Find where the given text appears and provide that cell's center as (X, Y) coordinate. 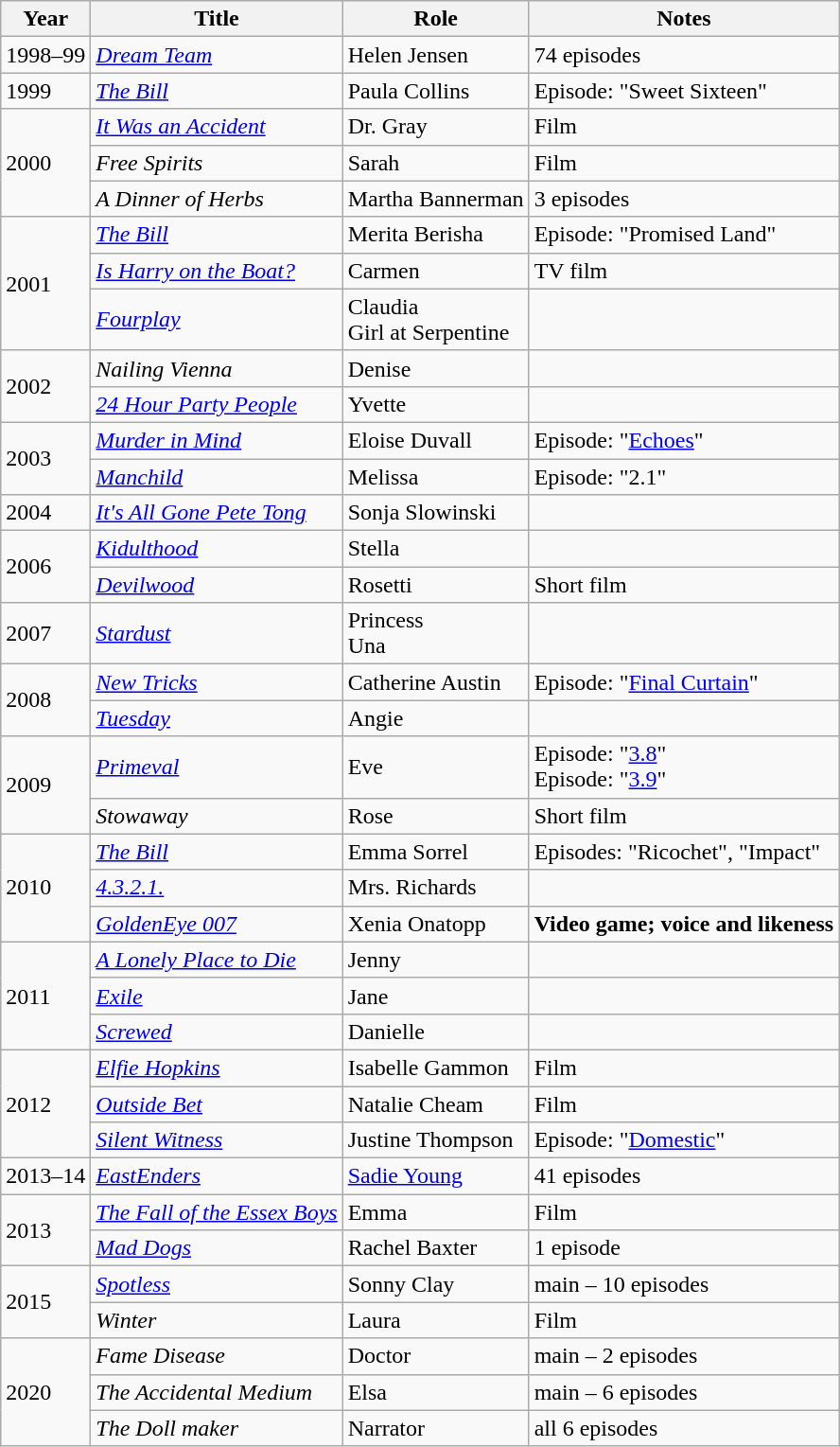
Episode: "Final Curtain" (683, 682)
Silent Witness (217, 1140)
Emma Sorrel (435, 852)
2007 (45, 634)
main – 6 episodes (683, 1392)
Title (217, 19)
Manchild (217, 476)
A Dinner of Herbs (217, 199)
Emma (435, 1212)
main – 10 episodes (683, 1284)
Spotless (217, 1284)
Episode: "Sweet Sixteen" (683, 91)
Isabelle Gammon (435, 1068)
Eve (435, 767)
Episode: "Promised Land" (683, 235)
Role (435, 19)
New Tricks (217, 682)
2001 (45, 284)
Year (45, 19)
Yvette (435, 404)
2013 (45, 1230)
Rosetti (435, 585)
Exile (217, 996)
2015 (45, 1302)
Dream Team (217, 55)
3 episodes (683, 199)
1999 (45, 91)
Danielle (435, 1032)
Is Harry on the Boat? (217, 271)
PrincessUna (435, 634)
Episode: "2.1" (683, 476)
4.3.2.1. (217, 888)
Angie (435, 718)
Catherine Austin (435, 682)
Dr. Gray (435, 127)
Winter (217, 1320)
Xenia Onatopp (435, 924)
24 Hour Party People (217, 404)
2004 (45, 513)
74 episodes (683, 55)
Rachel Baxter (435, 1248)
2010 (45, 888)
Sadie Young (435, 1176)
2003 (45, 458)
Justine Thompson (435, 1140)
Murder in Mind (217, 440)
Sarah (435, 163)
Episode: "3.8"Episode: "3.9" (683, 767)
Natalie Cheam (435, 1104)
Helen Jensen (435, 55)
Sonja Slowinski (435, 513)
2008 (45, 700)
The Accidental Medium (217, 1392)
Elfie Hopkins (217, 1068)
Notes (683, 19)
Outside Bet (217, 1104)
2002 (45, 386)
The Doll maker (217, 1428)
Merita Berisha (435, 235)
1 episode (683, 1248)
2013–14 (45, 1176)
Kidulthood (217, 549)
Devilwood (217, 585)
Paula Collins (435, 91)
Mad Dogs (217, 1248)
Tuesday (217, 718)
Carmen (435, 271)
Fame Disease (217, 1356)
2006 (45, 567)
41 episodes (683, 1176)
ClaudiaGirl at Serpentine (435, 320)
Elsa (435, 1392)
GoldenEye 007 (217, 924)
Fourplay (217, 320)
2020 (45, 1392)
Stowaway (217, 816)
Mrs. Richards (435, 888)
Jane (435, 996)
2000 (45, 163)
Eloise Duvall (435, 440)
2012 (45, 1103)
EastEnders (217, 1176)
Episodes: "Ricochet", "Impact" (683, 852)
Episode: "Domestic" (683, 1140)
main – 2 episodes (683, 1356)
Laura (435, 1320)
Video game; voice and likeness (683, 924)
Denise (435, 368)
2011 (45, 996)
1998–99 (45, 55)
all 6 episodes (683, 1428)
Free Spirits (217, 163)
2009 (45, 785)
TV film (683, 271)
Stella (435, 549)
The Fall of the Essex Boys (217, 1212)
Jenny (435, 960)
Episode: "Echoes" (683, 440)
It's All Gone Pete Tong (217, 513)
Sonny Clay (435, 1284)
Primeval (217, 767)
Stardust (217, 634)
Screwed (217, 1032)
Narrator (435, 1428)
Melissa (435, 476)
Nailing Vienna (217, 368)
Doctor (435, 1356)
Martha Bannerman (435, 199)
It Was an Accident (217, 127)
Rose (435, 816)
A Lonely Place to Die (217, 960)
